Provide the (X, Y) coordinate of the cell's center where the given text is located.  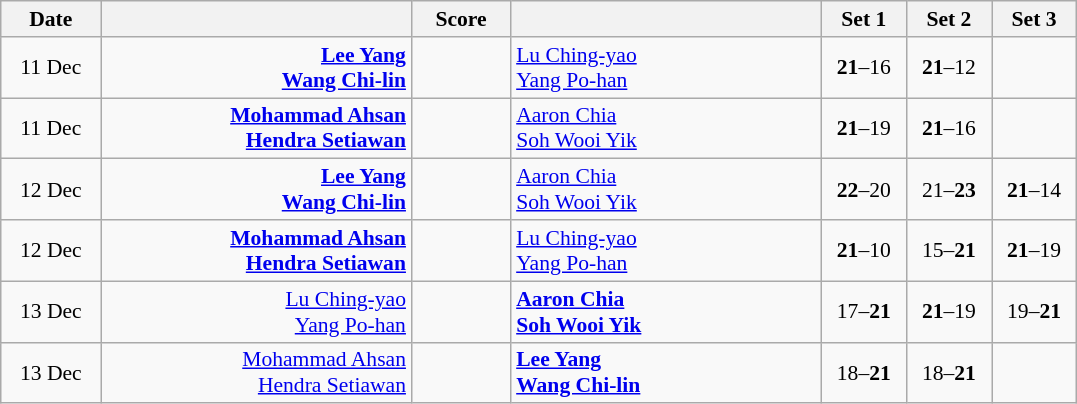
17–21 (864, 312)
21–12 (948, 68)
Set 1 (864, 19)
Date (51, 19)
21–14 (1034, 190)
Score (461, 19)
19–21 (1034, 312)
Set 3 (1034, 19)
22–20 (864, 190)
Set 2 (948, 19)
15–21 (948, 250)
21–10 (864, 250)
21–23 (948, 190)
